Find where the given text appears and provide that cell's center as (x, y) coordinate. 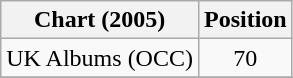
70 (245, 58)
UK Albums (OCC) (100, 58)
Chart (2005) (100, 20)
Position (245, 20)
